Detect which cell encompasses the target text, then output its (x, y) center coordinate. 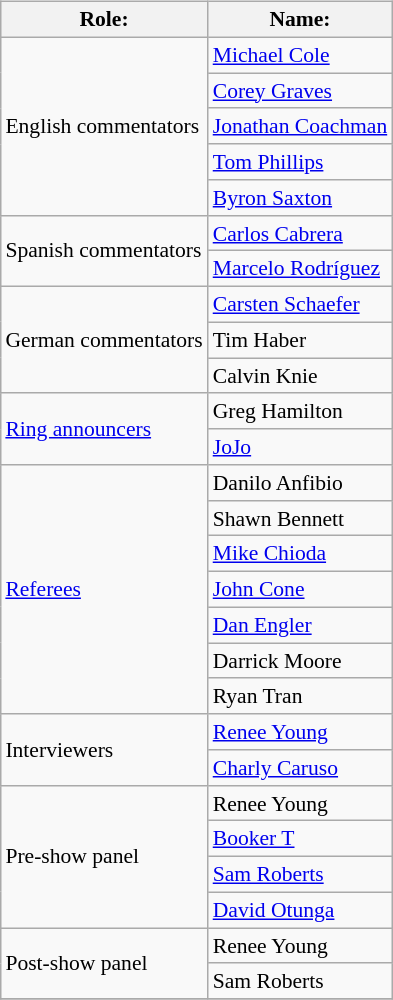
Pre-show panel (104, 856)
Tom Phillips (300, 162)
Darrick Moore (300, 661)
Corey Graves (300, 91)
German commentators (104, 340)
Ring announcers (104, 428)
Carlos Cabrera (300, 233)
Interviewers (104, 750)
Jonathan Coachman (300, 126)
Ryan Tran (300, 696)
Charly Caruso (300, 768)
English commentators (104, 126)
David Otunga (300, 910)
Booker T (300, 839)
Carsten Schaefer (300, 305)
John Cone (300, 590)
Tim Haber (300, 340)
Mike Chioda (300, 554)
Marcelo Rodríguez (300, 269)
JoJo (300, 447)
Name: (300, 20)
Spanish commentators (104, 250)
Danilo Anfibio (300, 483)
Greg Hamilton (300, 411)
Role: (104, 20)
Referees (104, 590)
Michael Cole (300, 55)
Post-show panel (104, 964)
Dan Engler (300, 625)
Byron Saxton (300, 198)
Calvin Knie (300, 376)
Shawn Bennett (300, 518)
